Find where the given text appears and provide that cell's center as (x, y) coordinate. 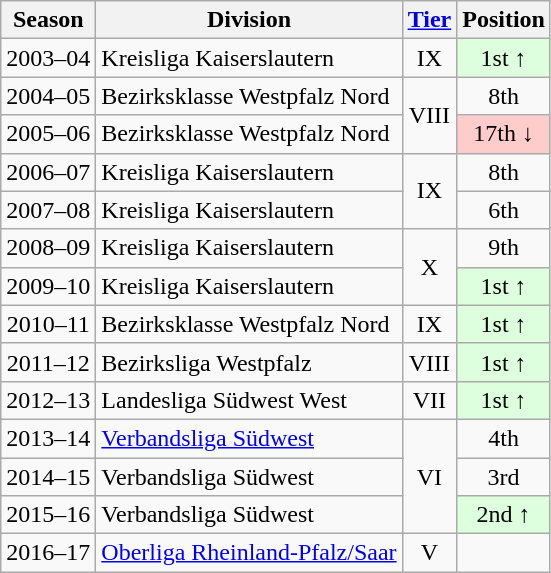
2013–14 (48, 438)
6th (504, 210)
9th (504, 248)
Landesliga Südwest West (249, 400)
Season (48, 20)
3rd (504, 477)
V (430, 553)
2003–04 (48, 58)
VII (430, 400)
2005–06 (48, 134)
2007–08 (48, 210)
VI (430, 476)
2008–09 (48, 248)
Division (249, 20)
Bezirksliga Westpfalz (249, 362)
2009–10 (48, 286)
2010–11 (48, 324)
Tier (430, 20)
2011–12 (48, 362)
2nd ↑ (504, 515)
Position (504, 20)
2012–13 (48, 400)
Oberliga Rheinland-Pfalz/Saar (249, 553)
2014–15 (48, 477)
2016–17 (48, 553)
17th ↓ (504, 134)
X (430, 267)
4th (504, 438)
2004–05 (48, 96)
2015–16 (48, 515)
2006–07 (48, 172)
